Detect which cell encompasses the target text, then output its (x, y) center coordinate. 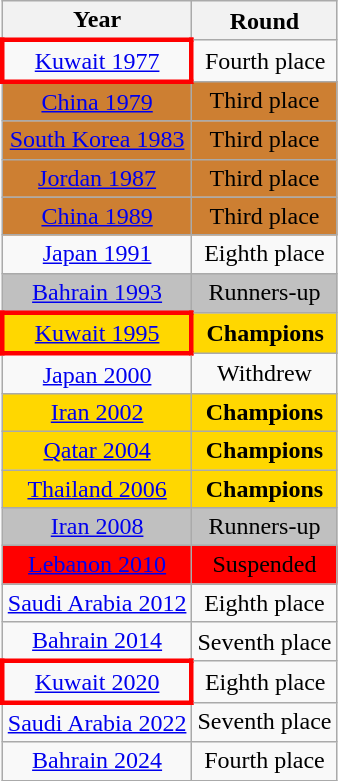
Year (97, 21)
Iran 2008 (97, 527)
Thailand 2006 (97, 489)
Kuwait 2020 (97, 682)
Lebanon 2010 (97, 565)
Bahrain 2024 (97, 761)
Iran 2002 (97, 412)
Saudi Arabia 2022 (97, 722)
China 1989 (97, 216)
Kuwait 1995 (97, 334)
Japan 1991 (97, 254)
Kuwait 1977 (97, 60)
Saudi Arabia 2012 (97, 603)
South Korea 1983 (97, 140)
Japan 2000 (97, 374)
Jordan 1987 (97, 178)
Round (264, 21)
China 1979 (97, 101)
Suspended (264, 565)
Qatar 2004 (97, 450)
Withdrew (264, 374)
Bahrain 1993 (97, 293)
Bahrain 2014 (97, 642)
